Pinpoint the cell where the given text exists, returning its [x, y] midpoint coordinate. 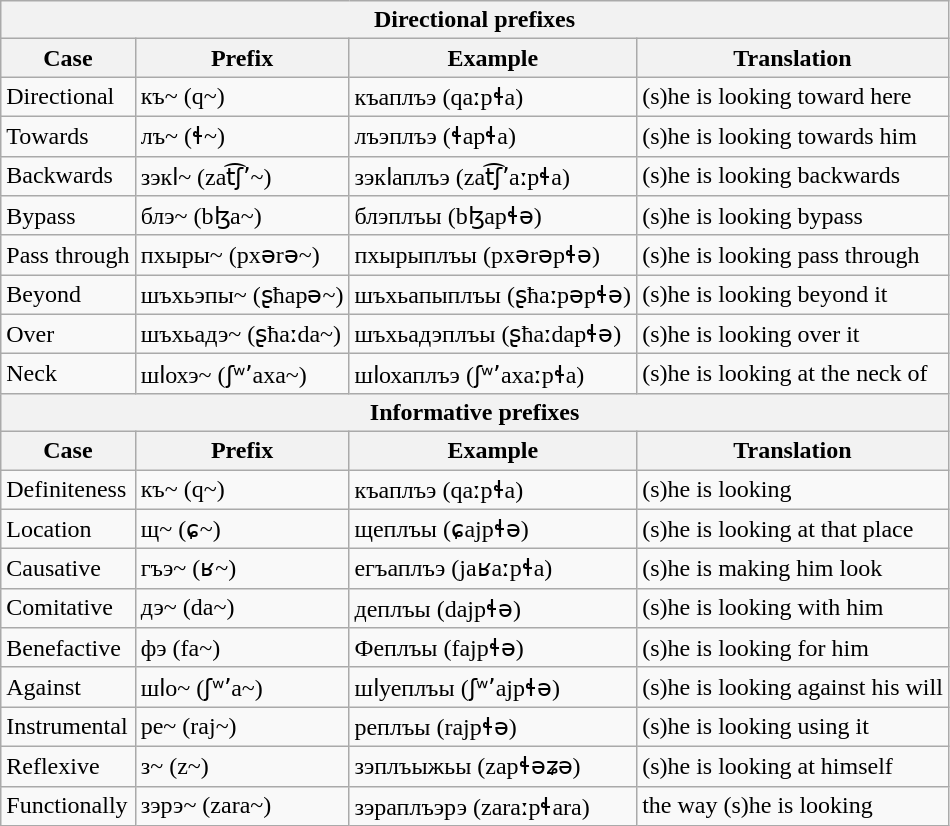
Comitative [68, 608]
Pass through [68, 255]
Neck [68, 374]
(s)he is looking for him [793, 648]
лъ~ (ɬ~) [242, 136]
Directional [68, 97]
Location [68, 529]
щеплъы (ɕajpɬə) [493, 529]
(s)he is looking against his will [793, 687]
щ~ (ɕ~) [242, 529]
пхырыплъы (pxərəpɬə) [493, 255]
(s)he is looking backwards [793, 176]
зэкӏаплъэ (zat͡ʃʼaːpɬa) [493, 176]
the way (s)he is looking [793, 806]
(s)he is looking at himself [793, 766]
шӏохэ~ (ʃʷʼaxa~) [242, 374]
(s)he is looking over it [793, 334]
ре~ (raj~) [242, 727]
(s)he is looking with him [793, 608]
Functionally [68, 806]
шъхьапыплъы (ʂħaːpəpɬə) [493, 295]
зэраплъэрэ (zaraːpɬara) [493, 806]
(s)he is looking at that place [793, 529]
дэ~ (da~) [242, 608]
(s)he is looking at the neck of [793, 374]
Beyond [68, 295]
(s)he is looking toward here [793, 97]
зэкӏ~ (zat͡ʃʼ~) [242, 176]
(s)he is making him look [793, 569]
блэплъы (bɮapɬə) [493, 216]
шъхьадэ~ (ʂħaːda~) [242, 334]
лъэплъэ (ɬapɬa) [493, 136]
Towards [68, 136]
(s)he is looking using it [793, 727]
зэплъыжьы (zapɬəʑə) [493, 766]
пхыры~ (pxərə~) [242, 255]
(s)he is looking towards him [793, 136]
фэ (fa~) [242, 648]
Directional prefixes [475, 20]
Causative [68, 569]
шъхьэпы~ (ʂħapə~) [242, 295]
гъэ~ (ʁ~) [242, 569]
(s)he is looking beyond it [793, 295]
зэрэ~ (zara~) [242, 806]
Against [68, 687]
Definiteness [68, 490]
(s)he is looking bypass [793, 216]
шӏо~ (ʃʷʼa~) [242, 687]
Informative prefixes [475, 412]
деплъы (dajpɬə) [493, 608]
Bypass [68, 216]
Backwards [68, 176]
егъаплъэ (jaʁaːpɬa) [493, 569]
Benefactive [68, 648]
блэ~ (bɮa~) [242, 216]
Over [68, 334]
шӏохаплъэ (ʃʷʼaxaːpɬa) [493, 374]
Instrumental [68, 727]
Феплъы (fajpɬə) [493, 648]
(s)he is looking pass through [793, 255]
з~ (z~) [242, 766]
шӏуеплъы (ʃʷʼajpɬə) [493, 687]
Reflexive [68, 766]
реплъы (rajpɬə) [493, 727]
(s)he is looking [793, 490]
шъхьадэплъы (ʂħaːdapɬə) [493, 334]
